Identify which cell holds the provided text, then report its [X, Y] central coordinate. 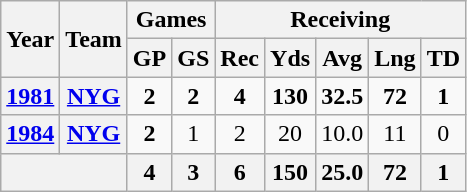
11 [395, 134]
Lng [395, 58]
10.0 [342, 134]
Games [170, 20]
TD [443, 58]
Team [94, 39]
0 [443, 134]
1981 [30, 96]
1984 [30, 134]
Rec [240, 58]
20 [290, 134]
3 [194, 172]
150 [290, 172]
Avg [342, 58]
Yds [290, 58]
Year [30, 39]
6 [240, 172]
32.5 [342, 96]
130 [290, 96]
GP [149, 58]
GS [194, 58]
25.0 [342, 172]
Receiving [340, 20]
